For the text-containing cell, return its midpoint in (x, y) coordinate format. 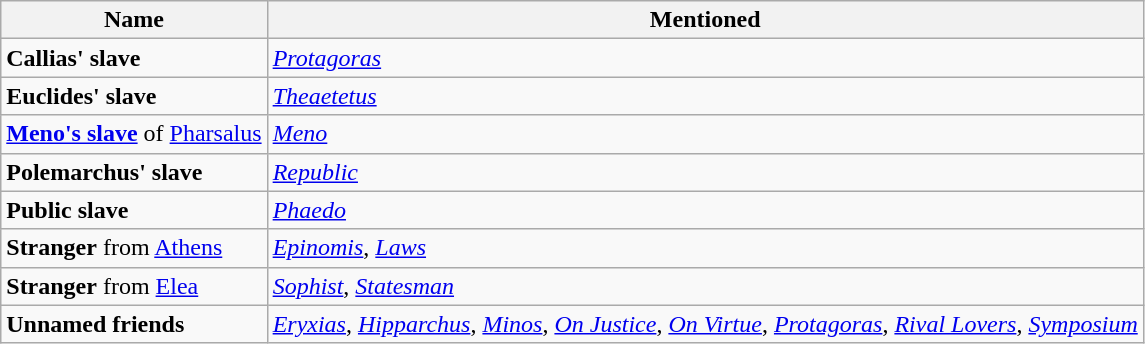
Theaetetus (705, 96)
Meno's slave of Pharsalus (134, 134)
Phaedo (705, 210)
Republic (705, 172)
Meno (705, 134)
Sophist, Statesman (705, 286)
Protagoras (705, 58)
Polemarchus' slave (134, 172)
Mentioned (705, 20)
Stranger from Elea (134, 286)
Callias' slave (134, 58)
Eryxias, Hipparchus, Minos, On Justice, On Virtue, Protagoras, Rival Lovers, Symposium (705, 324)
Euclides' slave (134, 96)
Stranger from Athens (134, 248)
Unnamed friends (134, 324)
Public slave (134, 210)
Epinomis, Laws (705, 248)
Name (134, 20)
